Identify which cell holds the provided text, then report its (X, Y) central coordinate. 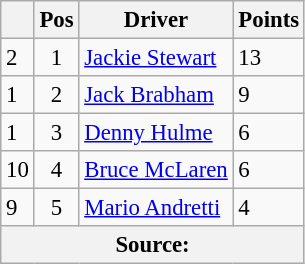
Bruce McLaren (156, 170)
10 (18, 170)
Source: (153, 245)
Jackie Stewart (156, 58)
Denny Hulme (156, 133)
13 (268, 58)
Pos (56, 20)
3 (56, 133)
Driver (156, 20)
Jack Brabham (156, 95)
5 (56, 208)
Points (268, 20)
Mario Andretti (156, 208)
